Capture the cell that displays the provided text and extract its (X, Y) central coordinate. 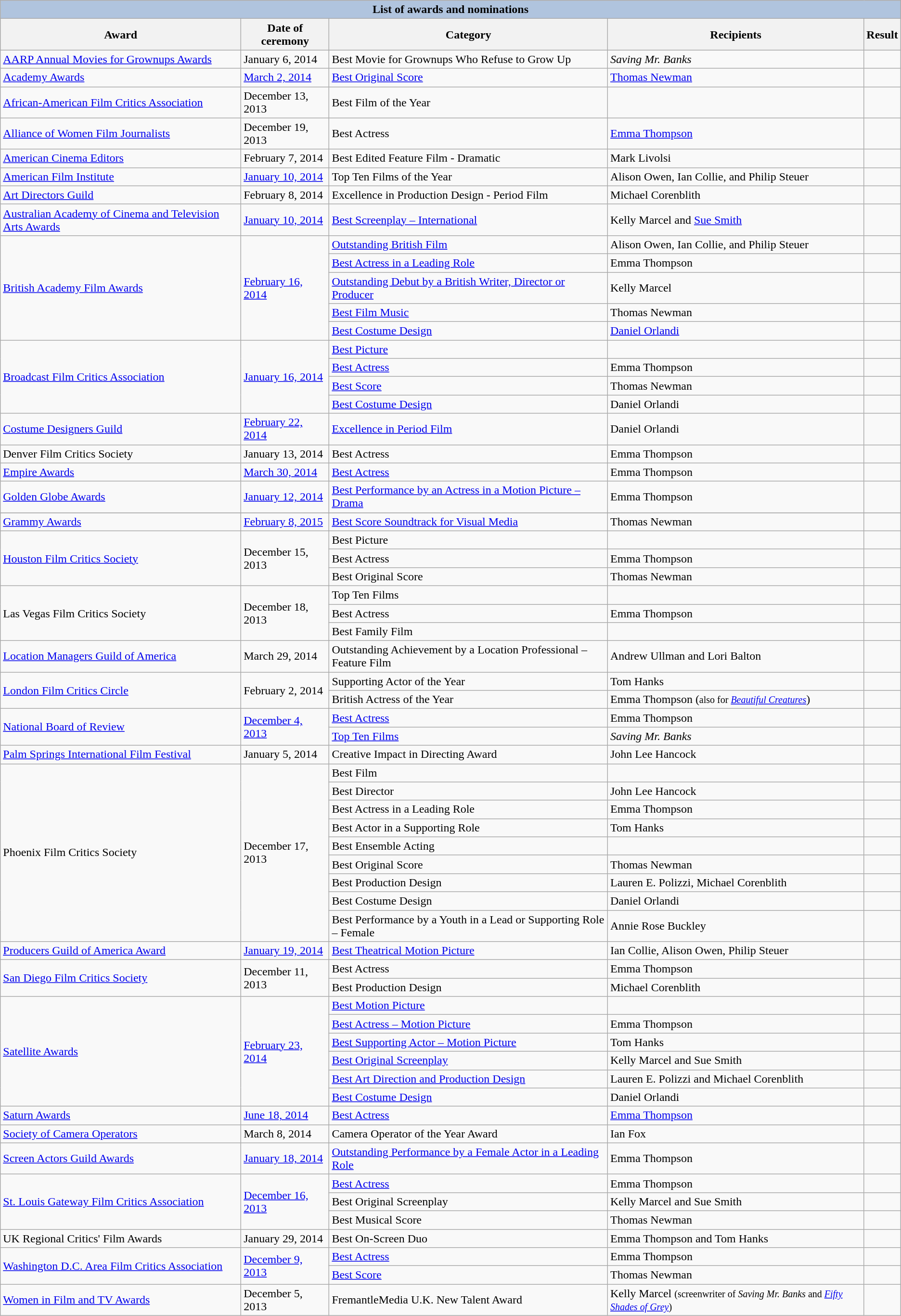
December 13, 2013 (285, 102)
British Actress of the Year (469, 700)
Outstanding Debut by a British Writer, Director or Producer (469, 288)
AARP Annual Movies for Grownups Awards (121, 59)
Australian Academy of Cinema and Television Arts Awards (121, 219)
January 12, 2014 (285, 497)
List of awards and nominations (450, 10)
December 5, 2013 (285, 1300)
February 7, 2014 (285, 158)
February 22, 2014 (285, 429)
American Cinema Editors (121, 158)
Denver Film Critics Society (121, 454)
March 2, 2014 (285, 77)
Excellence in Period Film (469, 429)
National Board of Review (121, 727)
Lauren E. Polizzi, Michael Corenblith (735, 882)
February 8, 2015 (285, 522)
Outstanding British Film (469, 244)
San Diego Film Critics Society (121, 978)
Ian Collie, Alison Owen, Philip Steuer (735, 951)
Best Film of the Year (469, 102)
Best Director (469, 791)
Best Ensemble Acting (469, 846)
Mark Livolsi (735, 158)
Phoenix Film Critics Society (121, 853)
December 4, 2013 (285, 727)
Costume Designers Guild (121, 429)
February 8, 2014 (285, 195)
British Academy Film Awards (121, 288)
Best Edited Feature Film - Dramatic (469, 158)
Top Ten Films of the Year (469, 177)
Andrew Ullman and Lori Balton (735, 656)
Golden Globe Awards (121, 497)
Broadcast Film Critics Association (121, 377)
Women in Film and TV Awards (121, 1300)
Best Motion Picture (469, 1006)
Best Theatrical Motion Picture (469, 951)
Kelly Marcel (735, 288)
Society of Camera Operators (121, 1134)
January 29, 2014 (285, 1238)
Ian Fox (735, 1134)
Best Film Music (469, 313)
December 16, 2013 (285, 1201)
Supporting Actor of the Year (469, 681)
Saturn Awards (121, 1115)
Camera Operator of the Year Award (469, 1134)
Recipients (735, 35)
December 9, 2013 (285, 1266)
January 13, 2014 (285, 454)
Result (882, 35)
December 15, 2013 (285, 558)
March 8, 2014 (285, 1134)
December 17, 2013 (285, 853)
FremantleMedia U.K. New Talent Award (469, 1300)
January 18, 2014 (285, 1159)
Outstanding Performance by a Female Actor in a Leading Role (469, 1159)
American Film Institute (121, 177)
March 29, 2014 (285, 656)
Best Performance by an Actress in a Motion Picture – Drama (469, 497)
Award (121, 35)
Academy Awards (121, 77)
January 19, 2014 (285, 951)
Date of ceremony (285, 35)
UK Regional Critics' Film Awards (121, 1238)
December 11, 2013 (285, 978)
December 18, 2013 (285, 613)
Best On-Screen Duo (469, 1238)
Best Score Soundtrack for Visual Media (469, 522)
Best Film (469, 773)
January 5, 2014 (285, 754)
Best Supporting Actor – Motion Picture (469, 1042)
Kelly Marcel (screenwriter of Saving Mr. Banks and Fifty Shades of Grey) (735, 1300)
Best Family Film (469, 632)
London Film Critics Circle (121, 690)
February 16, 2014 (285, 288)
Producers Guild of America Award (121, 951)
February 2, 2014 (285, 690)
Screen Actors Guild Awards (121, 1159)
Emma Thompson and Tom Hanks (735, 1238)
January 16, 2014 (285, 377)
African-American Film Critics Association (121, 102)
Best Actor in a Supporting Role (469, 828)
Best Actress – Motion Picture (469, 1024)
June 18, 2014 (285, 1115)
Las Vegas Film Critics Society (121, 613)
Best Movie for Grownups Who Refuse to Grow Up (469, 59)
Outstanding Achievement by a Location Professional – Feature Film (469, 656)
Location Managers Guild of America (121, 656)
Washington D.C. Area Film Critics Association (121, 1266)
Houston Film Critics Society (121, 558)
Satellite Awards (121, 1051)
Best Performance by a Youth in a Lead or Supporting Role – Female (469, 926)
Lauren E. Polizzi and Michael Corenblith (735, 1079)
Category (469, 35)
Creative Impact in Directing Award (469, 754)
Empire Awards (121, 472)
Art Directors Guild (121, 195)
Best Art Direction and Production Design (469, 1079)
February 23, 2014 (285, 1051)
Alliance of Women Film Journalists (121, 134)
Best Musical Score (469, 1220)
Excellence in Production Design - Period Film (469, 195)
St. Louis Gateway Film Critics Association (121, 1201)
March 30, 2014 (285, 472)
Annie Rose Buckley (735, 926)
December 19, 2013 (285, 134)
Palm Springs International Film Festival (121, 754)
Emma Thompson (also for Beautiful Creatures) (735, 700)
Best Screenplay – International (469, 219)
Grammy Awards (121, 522)
January 6, 2014 (285, 59)
